Determine the [x, y] coordinate at the center of the cell enclosing the given text.  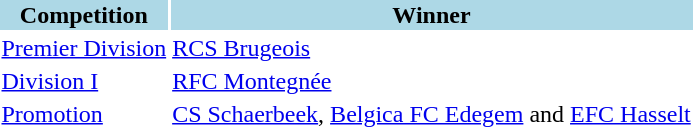
Premier Division [84, 48]
Division I [84, 81]
RFC Montegnée [432, 81]
Winner [432, 15]
RCS Brugeois [432, 48]
Competition [84, 15]
